For the text-containing cell, return its midpoint in [X, Y] coordinate format. 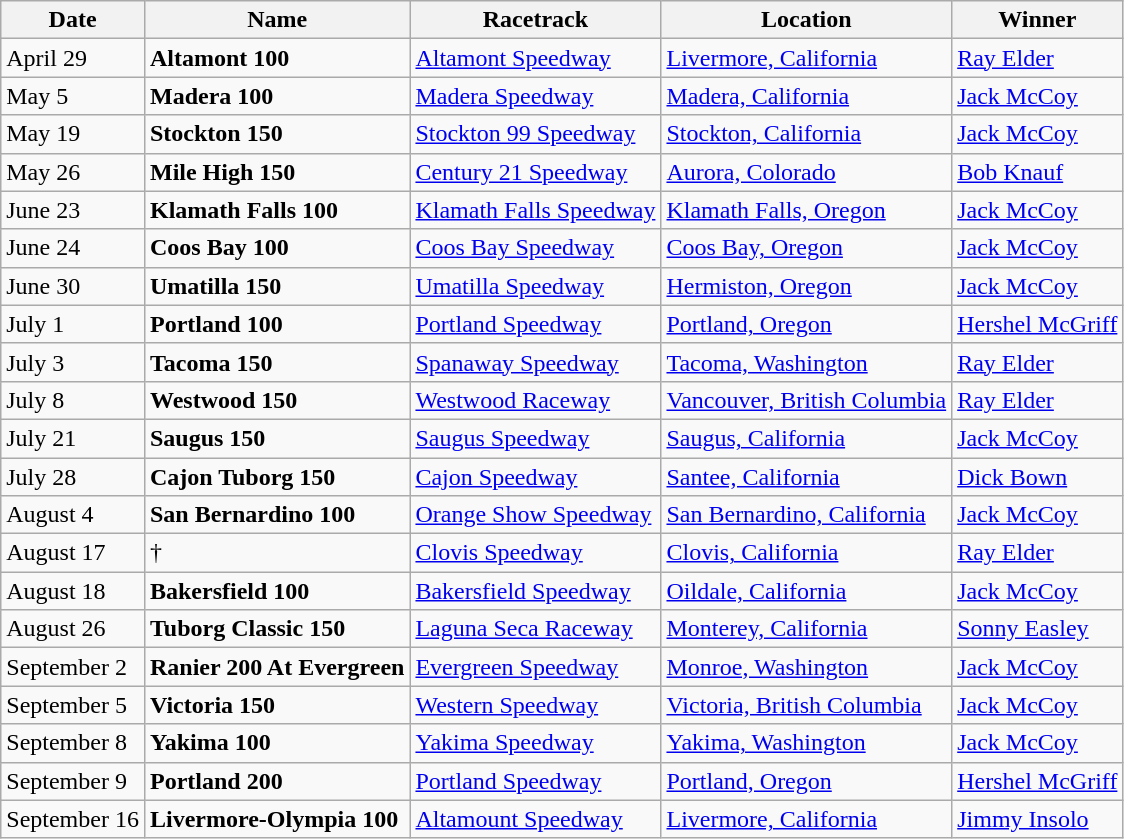
Yakima 100 [276, 743]
Coos Bay, Oregon [806, 248]
July 21 [73, 438]
Clovis Speedway [536, 553]
August 4 [73, 515]
Dick Bown [1038, 477]
Umatilla 150 [276, 286]
Saugus 150 [276, 438]
Tuborg Classic 150 [276, 629]
Tacoma, Washington [806, 362]
September 9 [73, 781]
June 30 [73, 286]
Altamont Speedway [536, 58]
Monterey, California [806, 629]
Stockton 150 [276, 134]
Madera 100 [276, 96]
May 19 [73, 134]
Stockton, California [806, 134]
Madera Speedway [536, 96]
June 23 [73, 210]
San Bernardino, California [806, 515]
Westwood Raceway [536, 400]
August 18 [73, 591]
Bob Knauf [1038, 172]
April 29 [73, 58]
August 17 [73, 553]
July 8 [73, 400]
May 26 [73, 172]
July 28 [73, 477]
Western Speedway [536, 705]
July 1 [73, 324]
Livermore-Olympia 100 [276, 819]
Portland 100 [276, 324]
Monroe, Washington [806, 667]
Location [806, 20]
Victoria 150 [276, 705]
September 16 [73, 819]
Klamath Falls Speedway [536, 210]
Mile High 150 [276, 172]
Saugus Speedway [536, 438]
Umatilla Speedway [536, 286]
Klamath Falls 100 [276, 210]
Cajon Speedway [536, 477]
Saugus, California [806, 438]
Altamont 100 [276, 58]
Coos Bay Speedway [536, 248]
June 24 [73, 248]
Aurora, Colorado [806, 172]
Bakersfield Speedway [536, 591]
Evergreen Speedway [536, 667]
Orange Show Speedway [536, 515]
July 3 [73, 362]
Hermiston, Oregon [806, 286]
Cajon Tuborg 150 [276, 477]
September 5 [73, 705]
Klamath Falls, Oregon [806, 210]
Sonny Easley [1038, 629]
Clovis, California [806, 553]
Stockton 99 Speedway [536, 134]
Westwood 150 [276, 400]
Bakersfield 100 [276, 591]
† [276, 553]
Century 21 Speedway [536, 172]
Santee, California [806, 477]
Altamount Speedway [536, 819]
Laguna Seca Raceway [536, 629]
August 26 [73, 629]
Racetrack [536, 20]
Yakima, Washington [806, 743]
Madera, California [806, 96]
Victoria, British Columbia [806, 705]
Jimmy Insolo [1038, 819]
San Bernardino 100 [276, 515]
September 8 [73, 743]
Yakima Speedway [536, 743]
May 5 [73, 96]
Tacoma 150 [276, 362]
Coos Bay 100 [276, 248]
Winner [1038, 20]
Date [73, 20]
Vancouver, British Columbia [806, 400]
September 2 [73, 667]
Portland 200 [276, 781]
Ranier 200 At Evergreen [276, 667]
Spanaway Speedway [536, 362]
Oildale, California [806, 591]
Name [276, 20]
